Return (X, Y) of the center of cell containing provided text 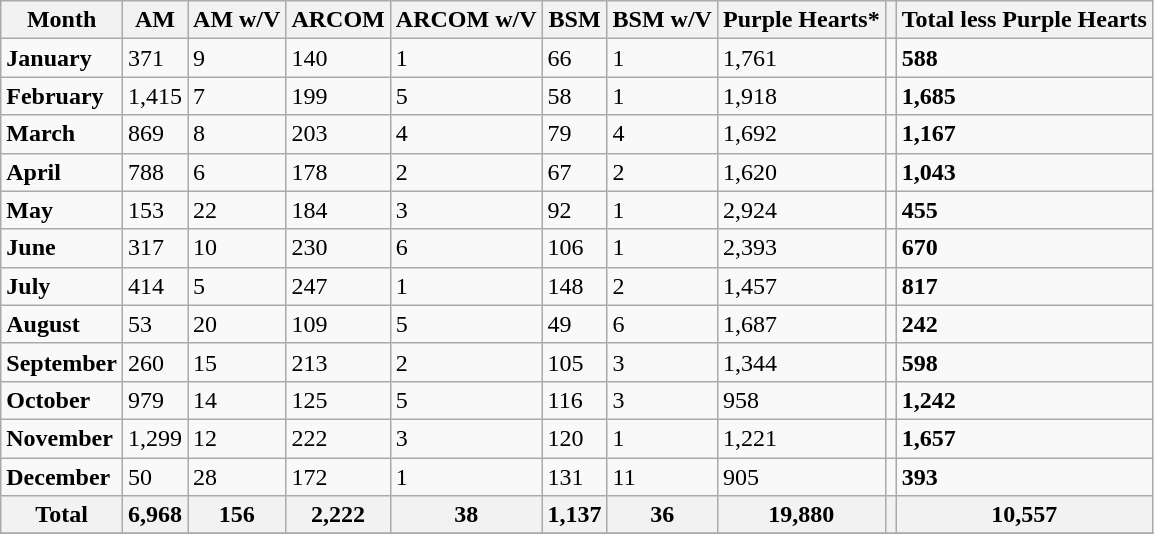
242 (1024, 324)
92 (574, 210)
106 (574, 248)
Total (62, 515)
979 (154, 400)
120 (574, 438)
49 (574, 324)
1,457 (801, 286)
105 (574, 362)
28 (237, 477)
11 (662, 477)
455 (1024, 210)
April (62, 172)
AM w/V (237, 20)
2,393 (801, 248)
Month (62, 20)
1,221 (801, 438)
6,968 (154, 515)
1,620 (801, 172)
January (62, 58)
788 (154, 172)
1,692 (801, 134)
53 (154, 324)
598 (1024, 362)
July (62, 286)
247 (338, 286)
August (62, 324)
AM (154, 20)
1,918 (801, 96)
March (62, 134)
2,924 (801, 210)
October (62, 400)
222 (338, 438)
1,685 (1024, 96)
9 (237, 58)
15 (237, 362)
1,687 (801, 324)
38 (466, 515)
2,222 (338, 515)
Purple Hearts* (801, 20)
May (62, 210)
178 (338, 172)
203 (338, 134)
199 (338, 96)
12 (237, 438)
1,167 (1024, 134)
588 (1024, 58)
1,344 (801, 362)
7 (237, 96)
February (62, 96)
December (62, 477)
414 (154, 286)
230 (338, 248)
November (62, 438)
67 (574, 172)
10,557 (1024, 515)
958 (801, 400)
1,299 (154, 438)
1,043 (1024, 172)
905 (801, 477)
156 (237, 515)
14 (237, 400)
393 (1024, 477)
79 (574, 134)
BSM (574, 20)
1,137 (574, 515)
22 (237, 210)
184 (338, 210)
50 (154, 477)
116 (574, 400)
8 (237, 134)
ARCOM (338, 20)
817 (1024, 286)
19,880 (801, 515)
140 (338, 58)
131 (574, 477)
148 (574, 286)
June (62, 248)
1,242 (1024, 400)
260 (154, 362)
36 (662, 515)
September (62, 362)
66 (574, 58)
20 (237, 324)
213 (338, 362)
109 (338, 324)
BSM w/V (662, 20)
58 (574, 96)
371 (154, 58)
869 (154, 134)
1,761 (801, 58)
1,415 (154, 96)
10 (237, 248)
ARCOM w/V (466, 20)
670 (1024, 248)
1,657 (1024, 438)
Total less Purple Hearts (1024, 20)
153 (154, 210)
125 (338, 400)
317 (154, 248)
172 (338, 477)
